Return [X, Y] of the center of cell containing provided text 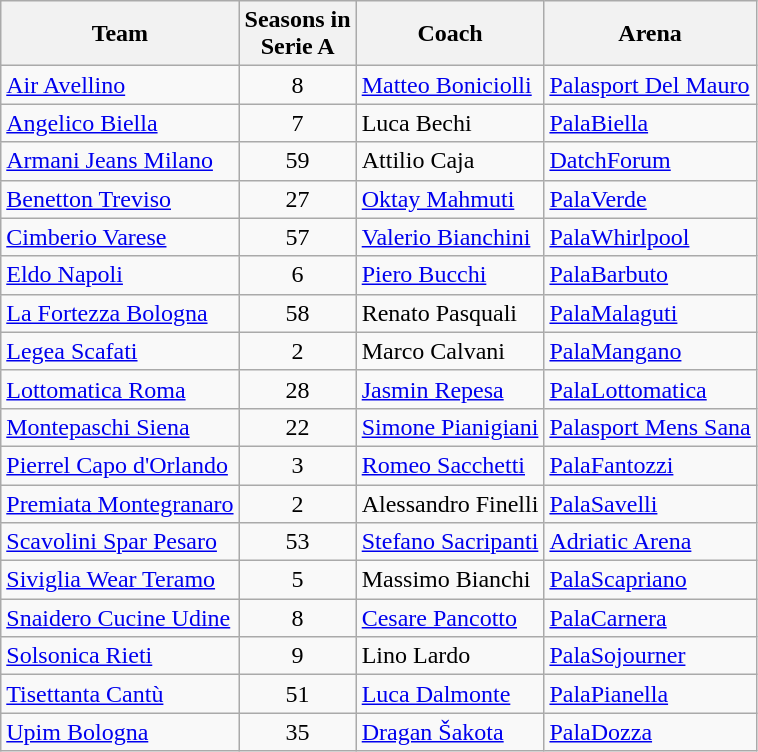
Massimo Bianchi [450, 580]
PalaPianella [650, 694]
53 [298, 542]
Cesare Pancotto [450, 618]
Matteo Boniciolli [450, 85]
5 [298, 580]
La Fortezza Bologna [120, 313]
Renato Pasquali [450, 313]
Benetton Treviso [120, 199]
PalaFantozzi [650, 465]
Solsonica Rieti [120, 656]
9 [298, 656]
Attilio Caja [450, 161]
Arena [650, 34]
Angelico Biella [120, 123]
Romeo Sacchetti [450, 465]
6 [298, 275]
Scavolini Spar Pesaro [120, 542]
PalaCarnera [650, 618]
Eldo Napoli [120, 275]
Coach [450, 34]
Siviglia Wear Teramo [120, 580]
51 [298, 694]
28 [298, 389]
35 [298, 732]
59 [298, 161]
Pierrel Capo d'Orlando [120, 465]
Oktay Mahmuti [450, 199]
57 [298, 237]
Armani Jeans Milano [120, 161]
Snaidero Cucine Udine [120, 618]
Legea Scafati [120, 351]
Marco Calvani [450, 351]
7 [298, 123]
PalaVerde [650, 199]
Cimberio Varese [120, 237]
Luca Dalmonte [450, 694]
Jasmin Repesa [450, 389]
58 [298, 313]
3 [298, 465]
Lino Lardo [450, 656]
Simone Pianigiani [450, 427]
Air Avellino [120, 85]
PalaLottomatica [650, 389]
Premiata Montegranaro [120, 503]
Seasons inSerie A [298, 34]
Alessandro Finelli [450, 503]
PalaSavelli [650, 503]
Tisettanta Cantù [120, 694]
PalaDozza [650, 732]
Piero Bucchi [450, 275]
Upim Bologna [120, 732]
Stefano Sacripanti [450, 542]
Adriatic Arena [650, 542]
PalaWhirlpool [650, 237]
DatchForum [650, 161]
PalaBiella [650, 123]
Dragan Šakota [450, 732]
PalaScapriano [650, 580]
Montepaschi Siena [120, 427]
Valerio Bianchini [450, 237]
Lottomatica Roma [120, 389]
Luca Bechi [450, 123]
22 [298, 427]
PalaSojourner [650, 656]
PalaBarbuto [650, 275]
Palasport Mens Sana [650, 427]
PalaMangano [650, 351]
Team [120, 34]
PalaMalaguti [650, 313]
Palasport Del Mauro [650, 85]
27 [298, 199]
